Search for the cell housing the specified text and yield its (X, Y) center coordinate. 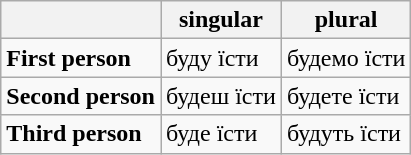
Second person (81, 96)
First person (81, 58)
буде їсти (220, 134)
Third person (81, 134)
будеш їсти (220, 96)
будете їсти (346, 96)
буду їсти (220, 58)
singular (220, 20)
будемо їсти (346, 58)
будуть їсти (346, 134)
plural (346, 20)
